Pinpoint the cell where the given text exists, returning its [x, y] midpoint coordinate. 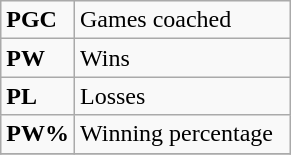
PW% [38, 134]
PW [38, 58]
Winning percentage [182, 134]
PL [38, 96]
Losses [182, 96]
Games coached [182, 20]
PGC [38, 20]
Wins [182, 58]
